Detect which cell encompasses the target text, then output its (x, y) center coordinate. 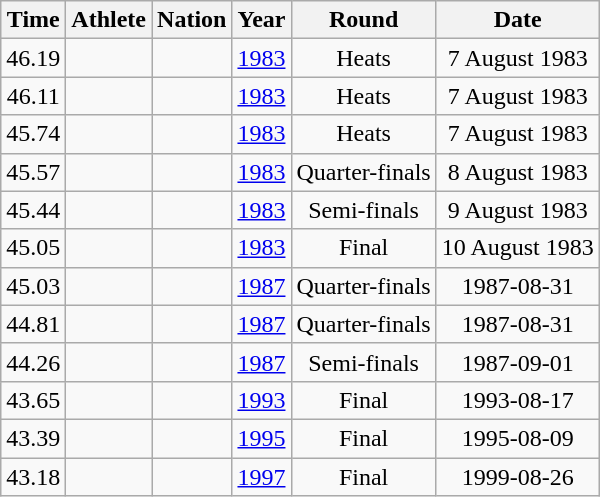
44.81 (34, 324)
46.19 (34, 58)
45.03 (34, 286)
43.39 (34, 438)
Time (34, 20)
1995 (262, 438)
9 August 1983 (518, 210)
10 August 1983 (518, 248)
45.05 (34, 248)
1993 (262, 400)
43.65 (34, 400)
Date (518, 20)
Round (364, 20)
44.26 (34, 362)
45.57 (34, 172)
45.74 (34, 134)
1997 (262, 477)
1995-08-09 (518, 438)
Nation (192, 20)
Athlete (109, 20)
45.44 (34, 210)
8 August 1983 (518, 172)
46.11 (34, 96)
Year (262, 20)
1987-09-01 (518, 362)
1993-08-17 (518, 400)
43.18 (34, 477)
1999-08-26 (518, 477)
